Find where the given text appears and provide that cell's center as (x, y) coordinate. 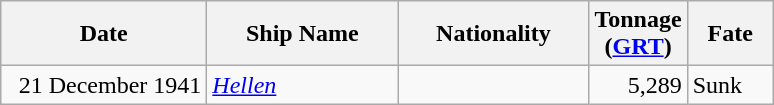
Date (104, 34)
Hellen (302, 85)
Ship Name (302, 34)
Tonnage (GRT) (638, 34)
Sunk (730, 85)
Nationality (494, 34)
21 December 1941 (104, 85)
Fate (730, 34)
5,289 (638, 85)
